Detect which cell encompasses the target text, then output its [x, y] center coordinate. 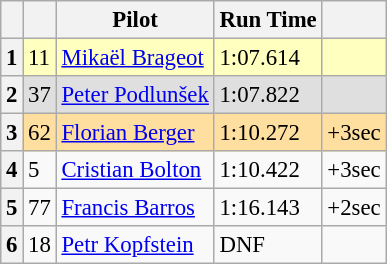
62 [40, 133]
Mikaël Brageot [135, 58]
1:10.422 [268, 170]
Florian Berger [135, 133]
Peter Podlunšek [135, 95]
1:07.822 [268, 95]
1:07.614 [268, 58]
37 [40, 95]
DNF [268, 245]
1:10.272 [268, 133]
1:16.143 [268, 208]
2 [12, 95]
+2sec [354, 208]
77 [40, 208]
11 [40, 58]
Run Time [268, 20]
Francis Barros [135, 208]
4 [12, 170]
1 [12, 58]
Pilot [135, 20]
Petr Kopfstein [135, 245]
3 [12, 133]
Cristian Bolton [135, 170]
6 [12, 245]
18 [40, 245]
